Pinpoint the cell where the given text exists, returning its [x, y] midpoint coordinate. 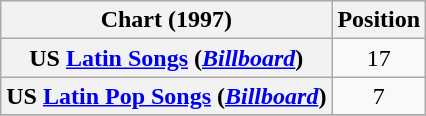
US Latin Pop Songs (Billboard) [166, 96]
Position [379, 20]
US Latin Songs (Billboard) [166, 58]
7 [379, 96]
17 [379, 58]
Chart (1997) [166, 20]
